For the text-containing cell, return its midpoint in [X, Y] coordinate format. 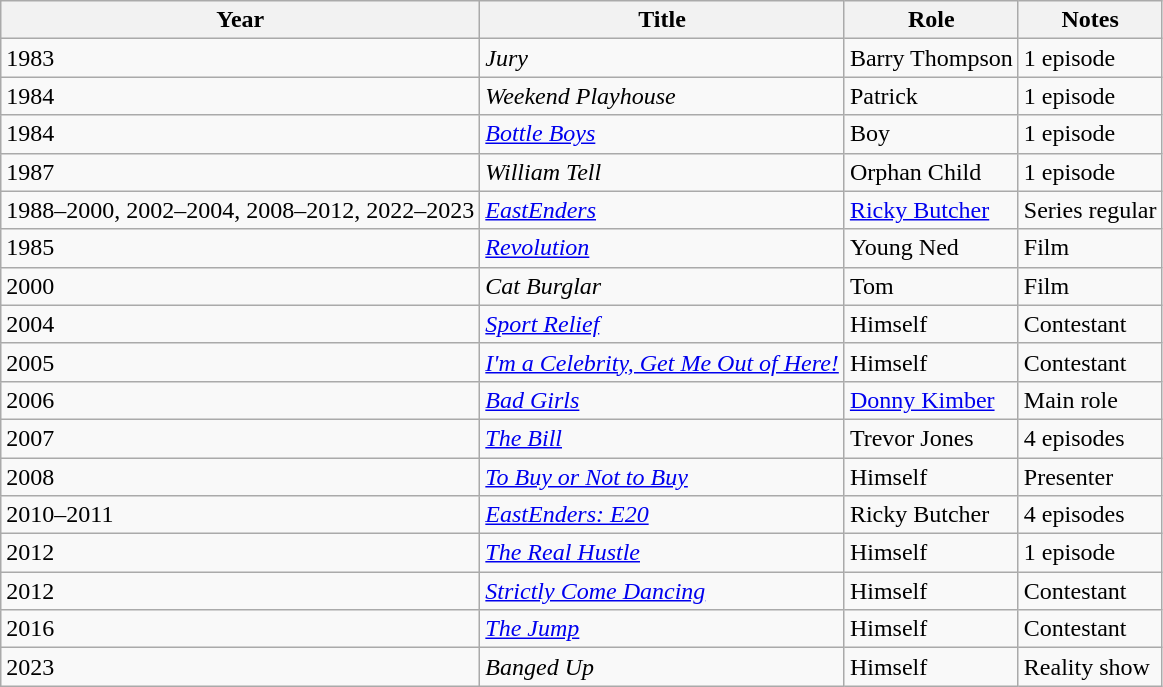
2010–2011 [240, 515]
1985 [240, 248]
EastEnders [662, 210]
2023 [240, 667]
Orphan Child [931, 172]
The Jump [662, 629]
1987 [240, 172]
Barry Thompson [931, 58]
Cat Burglar [662, 286]
EastEnders: E20 [662, 515]
William Tell [662, 172]
2000 [240, 286]
Bad Girls [662, 400]
1988–2000, 2002–2004, 2008–2012, 2022–2023 [240, 210]
2007 [240, 438]
2006 [240, 400]
2008 [240, 477]
2005 [240, 362]
I'm a Celebrity, Get Me Out of Here! [662, 362]
Weekend Playhouse [662, 96]
Strictly Come Dancing [662, 591]
2016 [240, 629]
The Bill [662, 438]
Series regular [1090, 210]
Main role [1090, 400]
Patrick [931, 96]
Title [662, 20]
1983 [240, 58]
To Buy or Not to Buy [662, 477]
Tom [931, 286]
Young Ned [931, 248]
Revolution [662, 248]
Presenter [1090, 477]
Sport Relief [662, 324]
Boy [931, 134]
Year [240, 20]
Notes [1090, 20]
2004 [240, 324]
Donny Kimber [931, 400]
Role [931, 20]
The Real Hustle [662, 553]
Banged Up [662, 667]
Reality show [1090, 667]
Trevor Jones [931, 438]
Jury [662, 58]
Bottle Boys [662, 134]
